Determine the [x, y] coordinate at the center of the cell enclosing the given text.  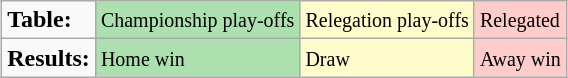
Results: [49, 58]
Draw [387, 58]
Championship play-offs [198, 20]
Away win [520, 58]
Home win [198, 58]
Table: [49, 20]
Relegation play-offs [387, 20]
Relegated [520, 20]
